Search for the cell housing the specified text and yield its [X, Y] center coordinate. 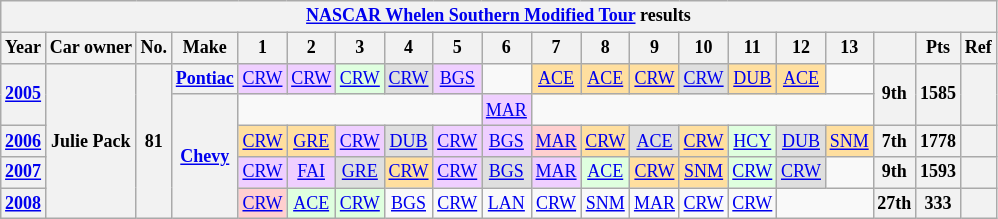
Make [204, 48]
27th [894, 204]
1778 [938, 140]
Car owner [90, 48]
HCY [752, 140]
Pts [938, 48]
Chevy [204, 156]
Ref [978, 48]
Julie Pack [90, 141]
LAN [507, 204]
2 [312, 48]
FAI [312, 172]
6 [507, 48]
8 [606, 48]
1585 [938, 94]
2005 [24, 94]
11 [752, 48]
1 [262, 48]
2007 [24, 172]
7th [894, 140]
81 [154, 141]
10 [704, 48]
12 [802, 48]
Year [24, 48]
13 [849, 48]
3 [360, 48]
7 [556, 48]
No. [154, 48]
Pontiac [204, 78]
9 [655, 48]
4 [408, 48]
2008 [24, 204]
333 [938, 204]
2006 [24, 140]
NASCAR Whelen Southern Modified Tour results [498, 16]
1593 [938, 172]
5 [458, 48]
